Return (X, Y) of the center of cell containing provided text 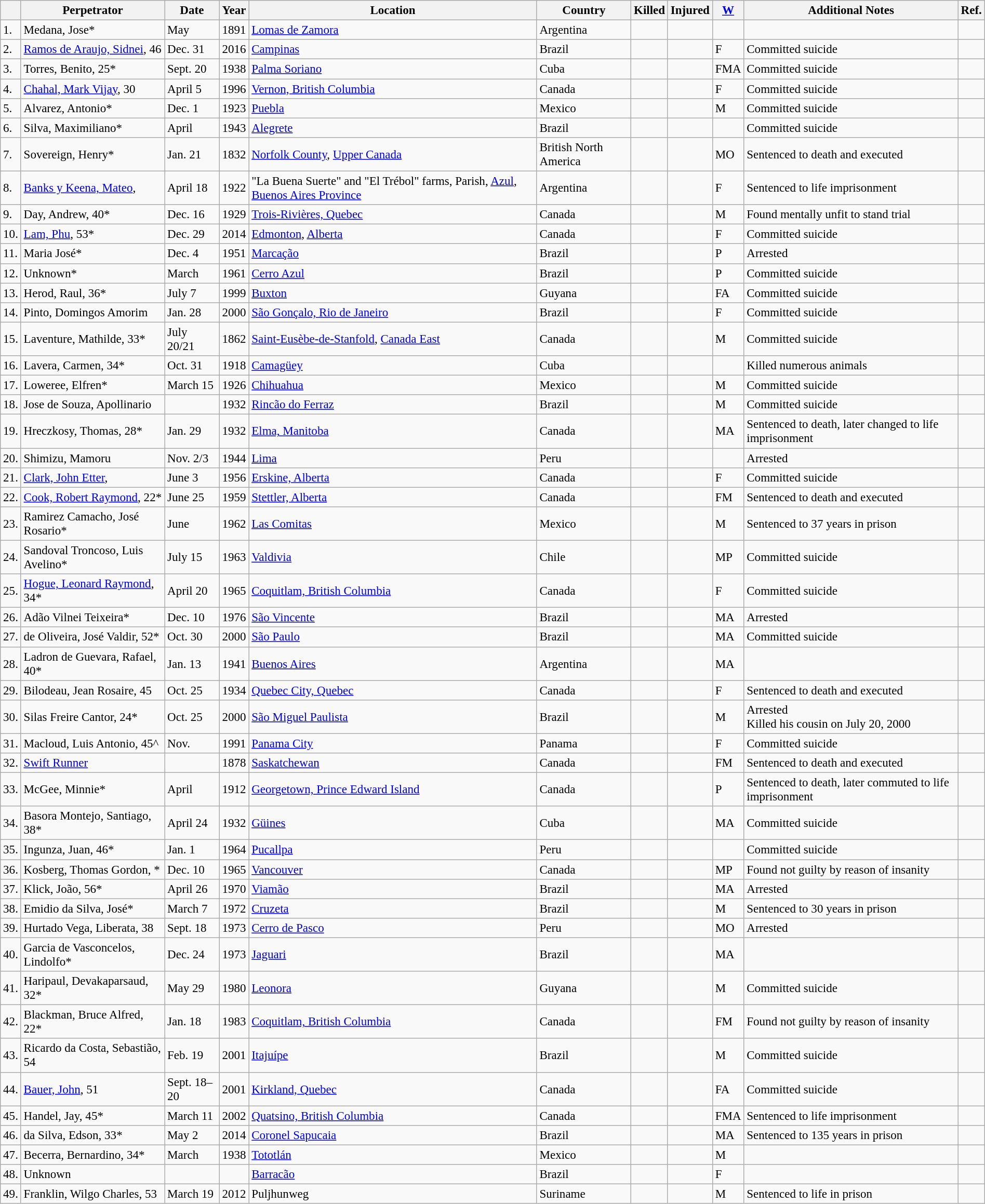
1922 (234, 188)
Hurtado Vega, Liberata, 38 (92, 928)
Dec. 1 (192, 109)
1961 (234, 273)
Chahal, Mark Vijay, 30 (92, 89)
Quebec City, Quebec (393, 690)
1929 (234, 215)
Las Comitas (393, 524)
1983 (234, 1022)
Leonora (393, 988)
Cruzeta (393, 908)
2002 (234, 1116)
25. (10, 591)
São Paulo (393, 637)
McGee, Minnie* (92, 790)
Torres, Benito, 25* (92, 69)
Klick, João, 56* (92, 889)
28. (10, 664)
Additional Notes (851, 10)
Sentenced to death, later changed to life imprisonment (851, 431)
Camagüey (393, 366)
22. (10, 497)
Campinas (393, 49)
12. (10, 273)
1963 (234, 558)
2016 (234, 49)
2. (10, 49)
Chihuahua (393, 385)
Ladron de Guevara, Rafael, 40* (92, 664)
Ingunza, Juan, 46* (92, 850)
Banks y Keena, Mateo, (92, 188)
9. (10, 215)
Maria José* (92, 254)
April 5 (192, 89)
1944 (234, 458)
May (192, 30)
Sentenced to life in prison (851, 1194)
41. (10, 988)
Sovereign, Henry* (92, 155)
Norfolk County, Upper Canada (393, 155)
Dec. 16 (192, 215)
Valdivia (393, 558)
Nov. 2/3 (192, 458)
Güines (393, 823)
Year (234, 10)
26. (10, 618)
Cerro de Pasco (393, 928)
Stettler, Alberta (393, 497)
1926 (234, 385)
27. (10, 637)
3. (10, 69)
7. (10, 155)
36. (10, 869)
1970 (234, 889)
17. (10, 385)
June (192, 524)
Ramos de Araujo, Sidnei, 46 (92, 49)
1959 (234, 497)
Loweree, Elfren* (92, 385)
Tototlán (393, 1155)
Laventure, Mathilde, 33* (92, 339)
Pinto, Domingos Amorim (92, 313)
Jan. 29 (192, 431)
29. (10, 690)
13. (10, 293)
Bauer, John, 51 (92, 1089)
Alvarez, Antonio* (92, 109)
Basora Montejo, Santiago, 38* (92, 823)
Cook, Robert Raymond, 22* (92, 497)
Sentenced to 135 years in prison (851, 1135)
Country (584, 10)
Medana, Jose* (92, 30)
Sept. 20 (192, 69)
37. (10, 889)
46. (10, 1135)
July 20/21 (192, 339)
Emidio da Silva, José* (92, 908)
Saskatchewan (393, 763)
21. (10, 478)
Location (393, 10)
18. (10, 405)
Edmonton, Alberta (393, 234)
Handel, Jay, 45* (92, 1116)
1918 (234, 366)
São Vincente (393, 618)
1980 (234, 988)
Kosberg, Thomas Gordon, * (92, 869)
Swift Runner (92, 763)
1934 (234, 690)
Bilodeau, Jean Rosaire, 45 (92, 690)
Puljhunweg (393, 1194)
1941 (234, 664)
Jan. 21 (192, 155)
June 3 (192, 478)
42. (10, 1022)
Arrested Killed his cousin on July 20, 2000 (851, 717)
5. (10, 109)
44. (10, 1089)
March 15 (192, 385)
1962 (234, 524)
38. (10, 908)
1964 (234, 850)
Dec. 29 (192, 234)
Killed numerous animals (851, 366)
Buxton (393, 293)
Haripaul, Devakaparsaud, 32* (92, 988)
1991 (234, 743)
19. (10, 431)
39. (10, 928)
40. (10, 955)
Silas Freire Cantor, 24* (92, 717)
Palma Soriano (393, 69)
Panama City (393, 743)
16. (10, 366)
45. (10, 1116)
Jose de Souza, Apollinario (92, 405)
1972 (234, 908)
Hogue, Leonard Raymond, 34* (92, 591)
Found mentally unfit to stand trial (851, 215)
Barracão (393, 1174)
Blackman, Bruce Alfred, 22* (92, 1022)
Adão Vilnei Teixeira* (92, 618)
Unknown* (92, 273)
Oct. 31 (192, 366)
April 20 (192, 591)
W (728, 10)
Vancouver (393, 869)
Garcia de Vasconcelos, Lindolfo* (92, 955)
April 26 (192, 889)
4. (10, 89)
24. (10, 558)
July 15 (192, 558)
de Oliveira, José Valdir, 52* (92, 637)
Herod, Raul, 36* (92, 293)
Marcação (393, 254)
Buenos Aires (393, 664)
Sentenced to 30 years in prison (851, 908)
São Miguel Paulista (393, 717)
Perpetrator (92, 10)
Hreczkosy, Thomas, 28* (92, 431)
da Silva, Edson, 33* (92, 1135)
March 7 (192, 908)
Feb. 19 (192, 1055)
Sentenced to death, later commuted to life imprisonment (851, 790)
Coronel Sapucaia (393, 1135)
30. (10, 717)
British North America (584, 155)
Georgetown, Prince Edward Island (393, 790)
43. (10, 1055)
1878 (234, 763)
Jaguari (393, 955)
April 18 (192, 188)
May 29 (192, 988)
Shimizu, Mamoru (92, 458)
2012 (234, 1194)
Vernon, British Columbia (393, 89)
Alegrete (393, 128)
Franklin, Wilgo Charles, 53 (92, 1194)
Lam, Phu, 53* (92, 234)
Dec. 24 (192, 955)
Oct. 30 (192, 637)
Day, Andrew, 40* (92, 215)
1923 (234, 109)
Dec. 31 (192, 49)
Jan. 1 (192, 850)
Jan. 13 (192, 664)
"La Buena Suerte" and "El Trébol" farms, Parish, Azul, Buenos Aires Province (393, 188)
1891 (234, 30)
July 7 (192, 293)
Panama (584, 743)
1999 (234, 293)
11. (10, 254)
Macloud, Luis Antonio, 45^ (92, 743)
Silva, Maximiliano* (92, 128)
Viamão (393, 889)
Becerra, Bernardino, 34* (92, 1155)
Lima (393, 458)
10. (10, 234)
Jan. 28 (192, 313)
1956 (234, 478)
35. (10, 850)
Sept. 18 (192, 928)
Pucallpa (393, 850)
Ramirez Camacho, José Rosario* (92, 524)
6. (10, 128)
49. (10, 1194)
June 25 (192, 497)
Kirkland, Quebec (393, 1089)
March 19 (192, 1194)
Puebla (393, 109)
May 2 (192, 1135)
Sentenced to 37 years in prison (851, 524)
Chile (584, 558)
1996 (234, 89)
Jan. 18 (192, 1022)
Sept. 18–20 (192, 1089)
Lomas de Zamora (393, 30)
14. (10, 313)
Injured (690, 10)
Nov. (192, 743)
1862 (234, 339)
Quatsino, British Columbia (393, 1116)
20. (10, 458)
Ricardo da Costa, Sebastião, 54 (92, 1055)
23. (10, 524)
33. (10, 790)
Killed (649, 10)
Erskine, Alberta (393, 478)
Date (192, 10)
1943 (234, 128)
Suriname (584, 1194)
1. (10, 30)
São Gonçalo, Rio de Janeiro (393, 313)
48. (10, 1174)
Dec. 4 (192, 254)
Cerro Azul (393, 273)
Elma, Manitoba (393, 431)
34. (10, 823)
Ref. (971, 10)
1832 (234, 155)
32. (10, 763)
March 11 (192, 1116)
1951 (234, 254)
Clark, John Etter, (92, 478)
Lavera, Carmen, 34* (92, 366)
Saint-Eusèbe-de-Stanfold, Canada East (393, 339)
31. (10, 743)
Rincão do Ferraz (393, 405)
47. (10, 1155)
Itajuípe (393, 1055)
April 24 (192, 823)
Sandoval Troncoso, Luis Avelino* (92, 558)
Unknown (92, 1174)
1976 (234, 618)
1912 (234, 790)
8. (10, 188)
Trois-Rivières, Quebec (393, 215)
15. (10, 339)
